Scan for the cell matching the given text and deliver its [X, Y] coordinate at center. 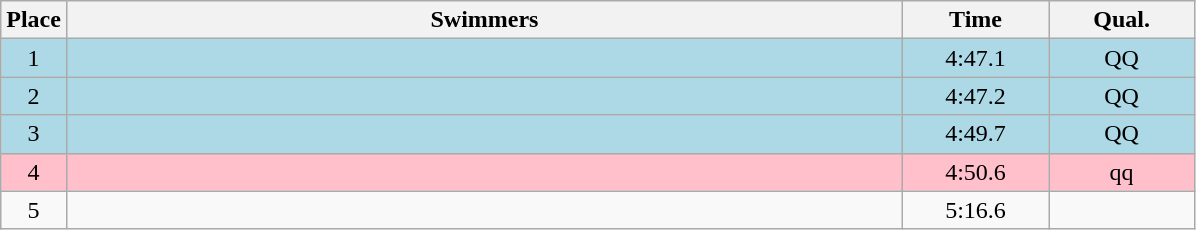
4:47.2 [976, 96]
4:50.6 [976, 172]
Time [976, 20]
4:49.7 [976, 134]
2 [34, 96]
Place [34, 20]
qq [1122, 172]
4 [34, 172]
5 [34, 210]
3 [34, 134]
5:16.6 [976, 210]
1 [34, 58]
Qual. [1122, 20]
4:47.1 [976, 58]
Swimmers [484, 20]
